Return (x, y) of the center of cell containing provided text 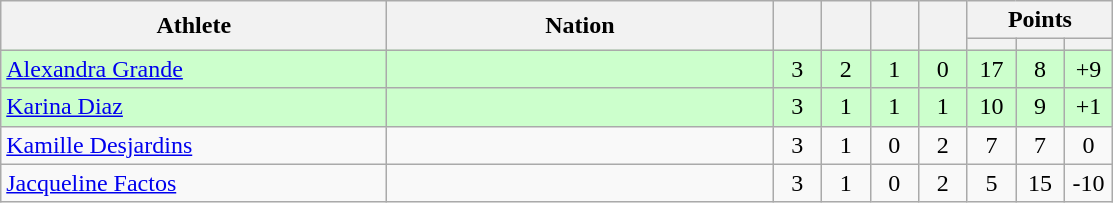
Kamille Desjardins (194, 145)
Points (1040, 20)
10 (992, 107)
-10 (1088, 183)
+9 (1088, 69)
Jacqueline Factos (194, 183)
9 (1040, 107)
17 (992, 69)
+1 (1088, 107)
Nation (580, 26)
8 (1040, 69)
15 (1040, 183)
Karina Diaz (194, 107)
Athlete (194, 26)
5 (992, 183)
Alexandra Grande (194, 69)
